Find where the given text appears and provide that cell's center as [x, y] coordinate. 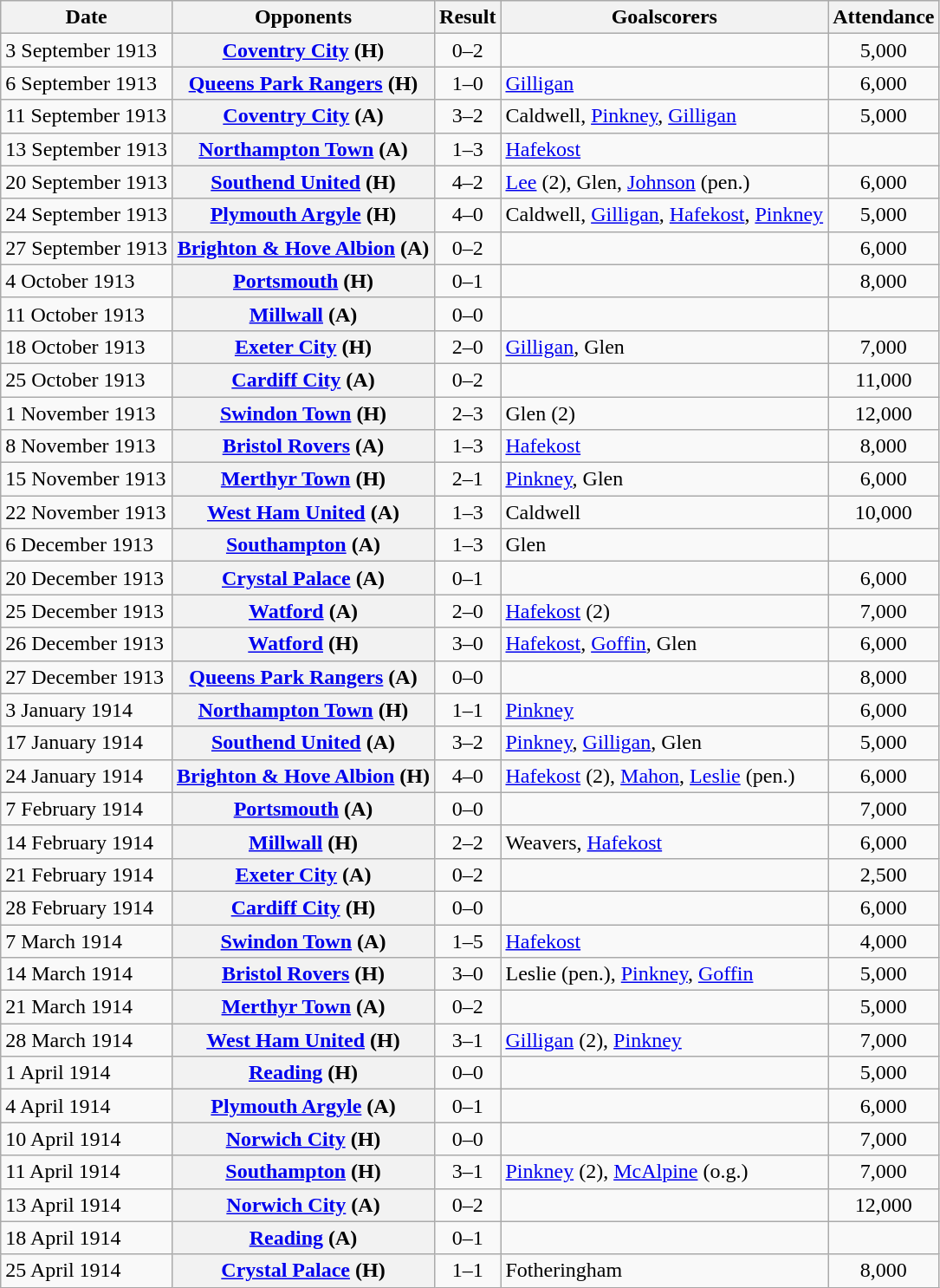
1 November 1913 [87, 413]
24 January 1914 [87, 776]
Result [468, 17]
Watford (A) [303, 611]
Gilligan [664, 83]
26 December 1913 [87, 644]
Caldwell, Pinkney, Gilligan [664, 116]
Pinkney (2), McAlpine (o.g.) [664, 1172]
6 December 1913 [87, 545]
25 October 1913 [87, 380]
15 November 1913 [87, 479]
1–0 [468, 83]
Crystal Palace (A) [303, 578]
14 February 1914 [87, 842]
Watford (H) [303, 644]
Gilligan (2), Pinkney [664, 1040]
Date [87, 17]
22 November 1913 [87, 512]
4,000 [884, 940]
Cardiff City (A) [303, 380]
8 November 1913 [87, 446]
2–1 [468, 479]
11 April 1914 [87, 1172]
20 December 1913 [87, 578]
Southampton (H) [303, 1172]
West Ham United (A) [303, 512]
18 April 1914 [87, 1238]
27 September 1913 [87, 248]
11 September 1913 [87, 116]
27 December 1913 [87, 677]
Caldwell [664, 512]
4 April 1914 [87, 1106]
28 March 1914 [87, 1040]
Plymouth Argyle (A) [303, 1106]
Southampton (A) [303, 545]
13 September 1913 [87, 149]
28 February 1914 [87, 907]
Bristol Rovers (H) [303, 974]
Swindon Town (H) [303, 413]
Norwich City (H) [303, 1139]
3 January 1914 [87, 710]
Southend United (H) [303, 182]
Queens Park Rangers (A) [303, 677]
Brighton & Hove Albion (A) [303, 248]
3 September 1913 [87, 50]
21 February 1914 [87, 875]
24 September 1913 [87, 215]
Pinkney, Glen [664, 479]
Hafekost (2), Mahon, Leslie (pen.) [664, 776]
21 March 1914 [87, 1007]
Millwall (H) [303, 842]
7 February 1914 [87, 809]
4 October 1913 [87, 281]
25 December 1913 [87, 611]
7 March 1914 [87, 940]
Hafekost, Goffin, Glen [664, 644]
Caldwell, Gilligan, Hafekost, Pinkney [664, 215]
Goalscorers [664, 17]
Merthyr Town (A) [303, 1007]
11,000 [884, 380]
Pinkney [664, 710]
Hafekost (2) [664, 611]
Merthyr Town (H) [303, 479]
Portsmouth (A) [303, 809]
2,500 [884, 875]
Plymouth Argyle (H) [303, 215]
13 April 1914 [87, 1205]
2–2 [468, 842]
Fotheringham [664, 1271]
Reading (A) [303, 1238]
25 April 1914 [87, 1271]
Coventry City (H) [303, 50]
10 April 1914 [87, 1139]
Attendance [884, 17]
18 October 1913 [87, 347]
6 September 1913 [87, 83]
Exeter City (A) [303, 875]
Queens Park Rangers (H) [303, 83]
Northampton Town (H) [303, 710]
20 September 1913 [87, 182]
1–5 [468, 940]
4–2 [468, 182]
11 October 1913 [87, 314]
17 January 1914 [87, 743]
Crystal Palace (H) [303, 1271]
Southend United (A) [303, 743]
Swindon Town (A) [303, 940]
Northampton Town (A) [303, 149]
14 March 1914 [87, 974]
Norwich City (A) [303, 1205]
Coventry City (A) [303, 116]
Lee (2), Glen, Johnson (pen.) [664, 182]
West Ham United (H) [303, 1040]
10,000 [884, 512]
Cardiff City (H) [303, 907]
Glen [664, 545]
Brighton & Hove Albion (H) [303, 776]
2–3 [468, 413]
Opponents [303, 17]
Reading (H) [303, 1073]
Pinkney, Gilligan, Glen [664, 743]
Millwall (A) [303, 314]
Exeter City (H) [303, 347]
Weavers, Hafekost [664, 842]
Portsmouth (H) [303, 281]
Bristol Rovers (A) [303, 446]
Gilligan, Glen [664, 347]
Leslie (pen.), Pinkney, Goffin [664, 974]
1 April 1914 [87, 1073]
Glen (2) [664, 413]
